Detect which cell encompasses the target text, then output its [x, y] center coordinate. 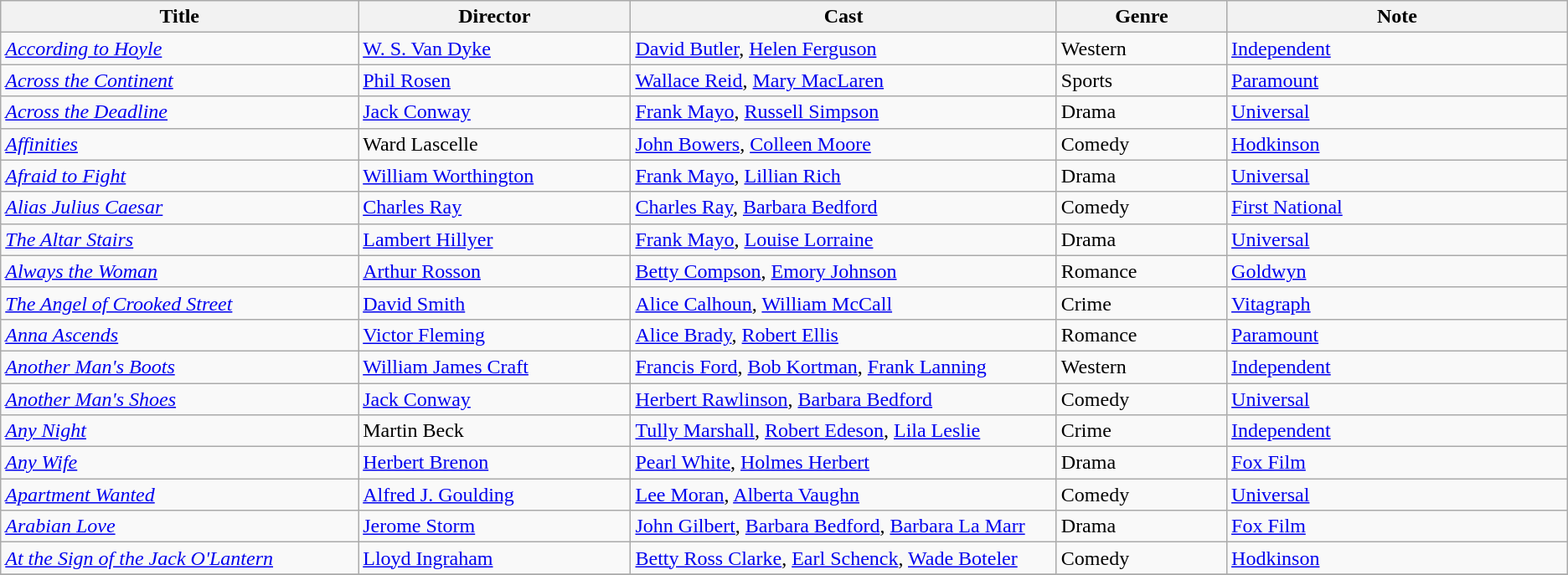
Victor Fleming [494, 335]
John Gilbert, Barbara Bedford, Barbara La Marr [843, 526]
Herbert Brenon [494, 463]
Affinities [179, 144]
Across the Deadline [179, 112]
Any Wife [179, 463]
Wallace Reid, Mary MacLaren [843, 80]
David Smith [494, 303]
Jerome Storm [494, 526]
Always the Woman [179, 271]
According to Hoyle [179, 49]
Across the Continent [179, 80]
First National [1397, 208]
Arthur Rosson [494, 271]
Tully Marshall, Robert Edeson, Lila Leslie [843, 431]
Frank Mayo, Lillian Rich [843, 176]
Alfred J. Goulding [494, 495]
Arabian Love [179, 526]
The Altar Stairs [179, 239]
Another Man's Boots [179, 367]
John Bowers, Colleen Moore [843, 144]
Lambert Hillyer [494, 239]
William Worthington [494, 176]
Alice Brady, Robert Ellis [843, 335]
Sports [1141, 80]
Herbert Rawlinson, Barbara Bedford [843, 399]
Frank Mayo, Louise Lorraine [843, 239]
Alice Calhoun, William McCall [843, 303]
Afraid to Fight [179, 176]
Goldwyn [1397, 271]
Another Man's Shoes [179, 399]
Charles Ray, Barbara Bedford [843, 208]
Lloyd Ingraham [494, 558]
Genre [1141, 17]
William James Craft [494, 367]
Pearl White, Holmes Herbert [843, 463]
Vitagraph [1397, 303]
Anna Ascends [179, 335]
Martin Beck [494, 431]
Betty Compson, Emory Johnson [843, 271]
Charles Ray [494, 208]
Ward Lascelle [494, 144]
Frank Mayo, Russell Simpson [843, 112]
Alias Julius Caesar [179, 208]
Lee Moran, Alberta Vaughn [843, 495]
W. S. Van Dyke [494, 49]
At the Sign of the Jack O'Lantern [179, 558]
Cast [843, 17]
Apartment Wanted [179, 495]
Title [179, 17]
Betty Ross Clarke, Earl Schenck, Wade Boteler [843, 558]
Any Night [179, 431]
The Angel of Crooked Street [179, 303]
Francis Ford, Bob Kortman, Frank Lanning [843, 367]
Director [494, 17]
Phil Rosen [494, 80]
Note [1397, 17]
David Butler, Helen Ferguson [843, 49]
